Return the [x, y] coordinate for the center point of the cell that contains the specified text.  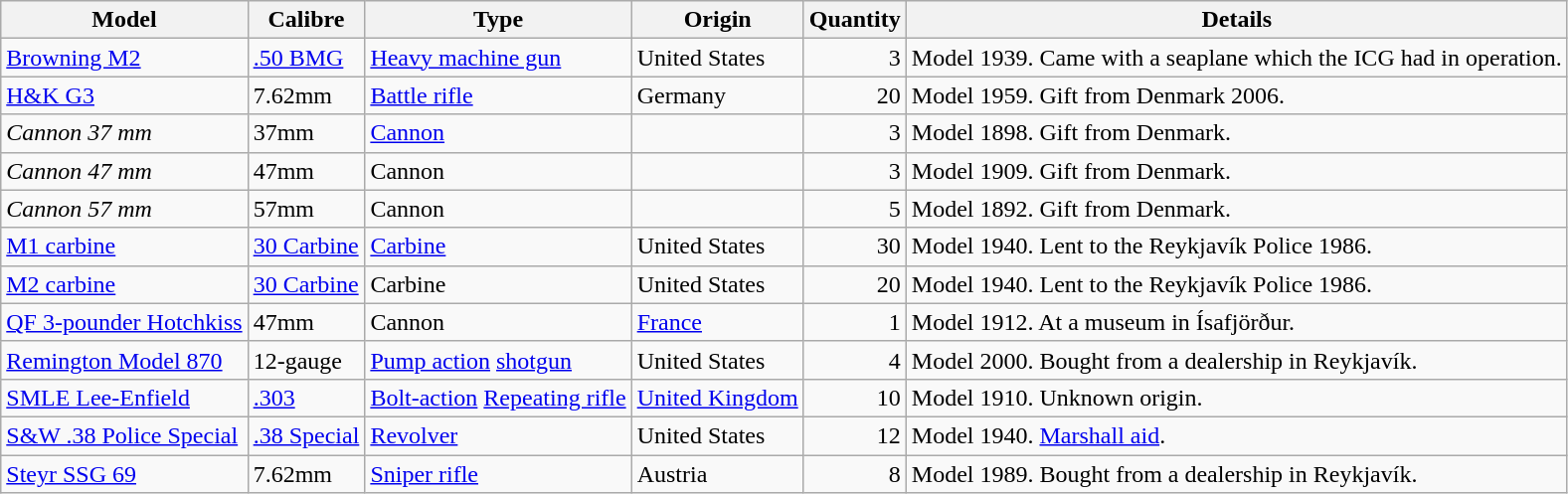
1 [855, 322]
.303 [306, 398]
Model 1959. Gift from Denmark 2006. [1237, 95]
Model 1912. At a museum in Ísafjörður. [1237, 322]
Model 1892. Gift from Denmark. [1237, 209]
Calibre [306, 20]
Sniper rifle [498, 474]
Model 1940. Marshall aid. [1237, 435]
Model 1909. Gift from Denmark. [1237, 171]
United Kingdom [718, 398]
Model 2000. Bought from a dealership in Reykjavík. [1237, 360]
Browning M2 [124, 58]
SMLE Lee-Enfield [124, 398]
Model 1989. Bought from a dealership in Reykjavík. [1237, 474]
S&W .38 Police Special [124, 435]
5 [855, 209]
Bolt-action Repeating rifle [498, 398]
8 [855, 474]
France [718, 322]
12 [855, 435]
M1 carbine [124, 247]
Quantity [855, 20]
.50 BMG [306, 58]
Battle rifle [498, 95]
Details [1237, 20]
Heavy machine gun [498, 58]
Remington Model 870 [124, 360]
30 [855, 247]
10 [855, 398]
4 [855, 360]
Cannon 37 mm [124, 133]
37mm [306, 133]
.38 Special [306, 435]
QF 3-pounder Hotchkiss [124, 322]
Cannon 47 mm [124, 171]
Origin [718, 20]
Model 1898. Gift from Denmark. [1237, 133]
Austria [718, 474]
Steyr SSG 69 [124, 474]
Model 1910. Unknown origin. [1237, 398]
Revolver [498, 435]
Cannon 57 mm [124, 209]
Model [124, 20]
H&K G3 [124, 95]
Model 1939. Came with a seaplane which the ICG had in operation. [1237, 58]
M2 carbine [124, 284]
Type [498, 20]
Pump action shotgun [498, 360]
57mm [306, 209]
12-gauge [306, 360]
Germany [718, 95]
